Extract the (X, Y) coordinate from the center of the cell holding the provided text.  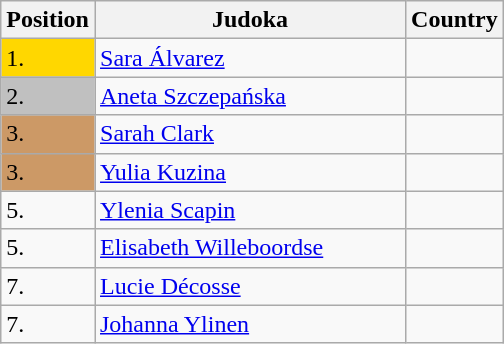
Position (48, 20)
Aneta Szczepańska (250, 96)
1. (48, 58)
Lucie Décosse (250, 286)
Elisabeth Willeboordse (250, 248)
Yulia Kuzina (250, 172)
2. (48, 96)
Judoka (250, 20)
Johanna Ylinen (250, 324)
Ylenia Scapin (250, 210)
Sara Álvarez (250, 58)
Country (455, 20)
Sarah Clark (250, 134)
